Determine the (X, Y) coordinate at the center of the cell enclosing the given text.  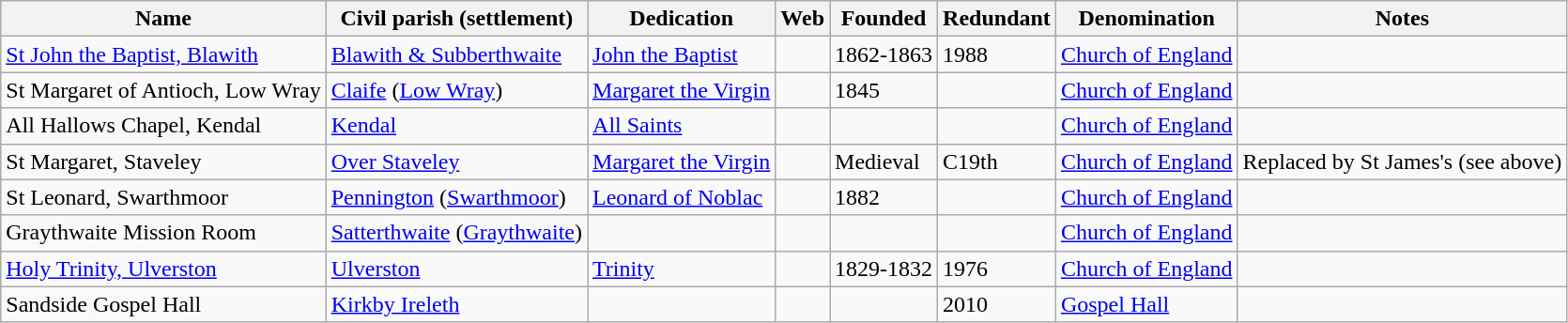
All Saints (682, 126)
Dedication (682, 19)
Leonard of Noblac (682, 197)
St Margaret of Antioch, Low Wray (163, 90)
Pennington (Swarthmoor) (456, 197)
Civil parish (settlement) (456, 19)
Sandside Gospel Hall (163, 304)
2010 (997, 304)
1976 (997, 269)
1845 (884, 90)
Trinity (682, 269)
Gospel Hall (1146, 304)
Founded (884, 19)
1829-1832 (884, 269)
St Leonard, Swarthmoor (163, 197)
Blawith & Subberthwaite (456, 54)
Over Staveley (456, 161)
St John the Baptist, Blawith (163, 54)
Replaced by St James's (see above) (1403, 161)
All Hallows Chapel, Kendal (163, 126)
Name (163, 19)
1882 (884, 197)
Web (803, 19)
1862-1863 (884, 54)
Notes (1403, 19)
Medieval (884, 161)
Graythwaite Mission Room (163, 233)
John the Baptist (682, 54)
Kirkby Ireleth (456, 304)
1988 (997, 54)
Kendal (456, 126)
Claife (Low Wray) (456, 90)
Satterthwaite (Graythwaite) (456, 233)
Holy Trinity, Ulverston (163, 269)
Redundant (997, 19)
Denomination (1146, 19)
Ulverston (456, 269)
St Margaret, Staveley (163, 161)
C19th (997, 161)
